From the cell containing the given text, extract its center point as (X, Y) coordinate. 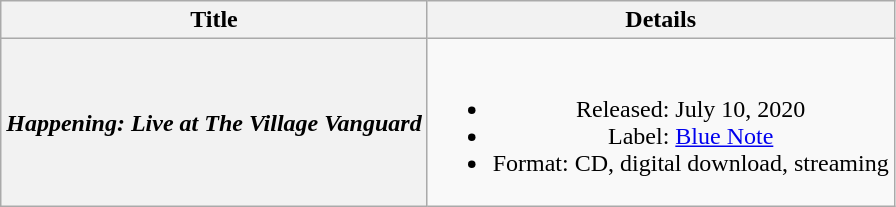
Details (660, 20)
Happening: Live at The Village Vanguard (214, 122)
Title (214, 20)
Released: July 10, 2020Label: Blue NoteFormat: CD, digital download, streaming (660, 122)
